Return the [X, Y] coordinate for the center point of the cell that contains the specified text.  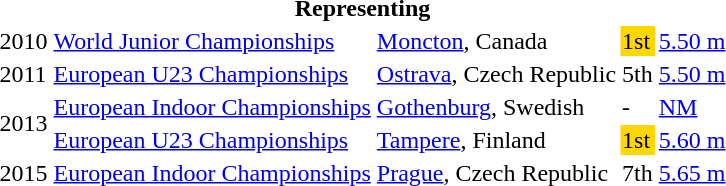
- [638, 107]
European Indoor Championships [212, 107]
Ostrava, Czech Republic [496, 74]
5th [638, 74]
Moncton, Canada [496, 41]
Tampere, Finland [496, 140]
Gothenburg, Swedish [496, 107]
World Junior Championships [212, 41]
